Scan for the cell matching the given text and deliver its (X, Y) coordinate at center. 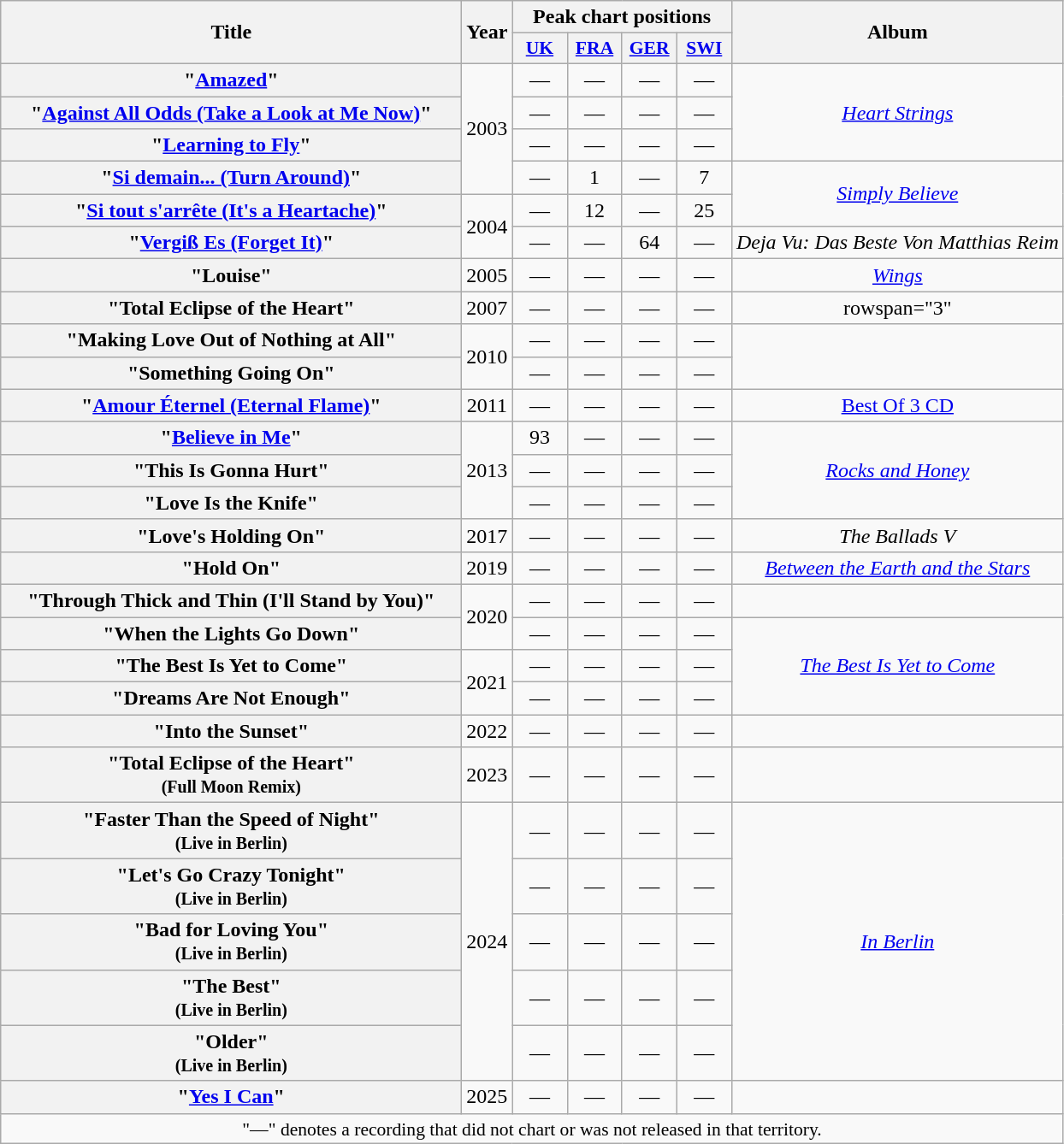
12 (594, 210)
2007 (488, 308)
64 (649, 243)
"Into the Sunset" (231, 731)
2017 (488, 535)
"Against All Odds (Take a Look at Me Now)" (231, 112)
"—" denotes a recording that did not chart or was not released in that territory. (532, 1129)
Peak chart positions (622, 17)
Year (488, 32)
SWI (704, 49)
Album (897, 32)
"Louise" (231, 275)
Simply Believe (897, 194)
Best Of 3 CD (897, 405)
"Learning to Fly" (231, 145)
"The Best Is Yet to Come" (231, 666)
In Berlin (897, 942)
"Making Love Out of Nothing at All" (231, 340)
2023 (488, 775)
"Love's Holding On" (231, 535)
"Faster Than the Speed of Night" (Live in Berlin) (231, 831)
"Total Eclipse of the Heart" (231, 308)
Heart Strings (897, 112)
"Bad for Loving You" (Live in Berlin) (231, 942)
"Older" (Live in Berlin) (231, 1053)
2013 (488, 470)
"The Best" (Live in Berlin) (231, 997)
2003 (488, 128)
2025 (488, 1097)
2004 (488, 227)
"Let's Go Crazy Tonight" (Live in Berlin) (231, 886)
2011 (488, 405)
2005 (488, 275)
2024 (488, 942)
"Amour Éternel (Eternal Flame)" (231, 405)
25 (704, 210)
2022 (488, 731)
"Yes I Can" (231, 1097)
2019 (488, 568)
1 (594, 178)
UK (540, 49)
"Something Going On" (231, 373)
"Si tout s'arrête (It's a Heartache)" (231, 210)
"This Is Gonna Hurt" (231, 470)
"Believe in Me" (231, 438)
"Love Is the Knife" (231, 503)
7 (704, 178)
FRA (594, 49)
Wings (897, 275)
rowspan="3" (897, 308)
2010 (488, 357)
Title (231, 32)
Rocks and Honey (897, 470)
"Hold On" (231, 568)
"Total Eclipse of the Heart" (Full Moon Remix) (231, 775)
GER (649, 49)
Deja Vu: Das Beste Von Matthias Reim (897, 243)
Between the Earth and the Stars (897, 568)
"When the Lights Go Down" (231, 634)
"Si demain... (Turn Around)" (231, 178)
93 (540, 438)
2021 (488, 682)
"Through Thick and Thin (I'll Stand by You)" (231, 600)
"Dreams Are Not Enough" (231, 699)
"Amazed" (231, 80)
The Best Is Yet to Come (897, 666)
"Vergiß Es (Forget It)" (231, 243)
The Ballads V (897, 535)
2020 (488, 616)
